Find where the given text appears and provide that cell's center as [x, y] coordinate. 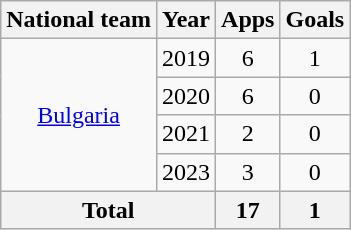
2020 [186, 96]
Apps [248, 20]
Year [186, 20]
17 [248, 210]
2019 [186, 58]
2021 [186, 134]
3 [248, 172]
Bulgaria [79, 115]
Total [108, 210]
National team [79, 20]
2 [248, 134]
2023 [186, 172]
Goals [315, 20]
